Output the [x, y] coordinate of the center of the cell containing the given text.  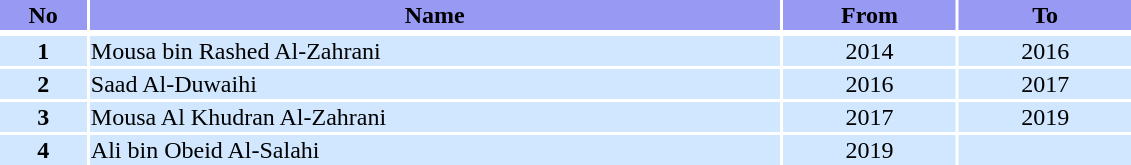
Ali bin Obeid Al-Salahi [434, 150]
2 [43, 84]
Saad Al-Duwaihi [434, 84]
2014 [870, 51]
2017 [870, 117]
2019 [870, 150]
From [870, 15]
No [43, 15]
Name [434, 15]
Mousa Al Khudran Al-Zahrani [434, 117]
2016 [870, 84]
1 [43, 51]
3 [43, 117]
4 [43, 150]
Mousa bin Rashed Al-Zahrani [434, 51]
